Detect which cell encompasses the target text, then output its (x, y) center coordinate. 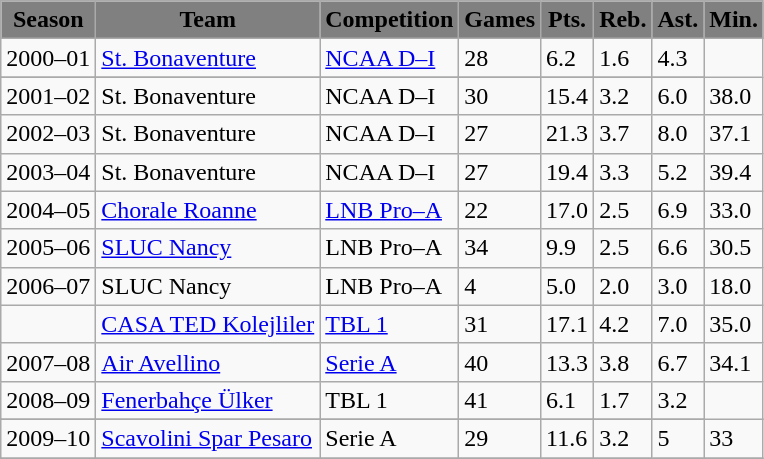
17.1 (568, 324)
Games (500, 20)
Chorale Roanne (208, 210)
CASA TED Kolejliler (208, 324)
39.4 (734, 172)
Competition (390, 20)
9.9 (568, 248)
2002–03 (48, 134)
30 (500, 96)
5.2 (678, 172)
8.0 (678, 134)
6.2 (568, 58)
2008–09 (48, 400)
22 (500, 210)
5.0 (568, 286)
17.0 (568, 210)
1.6 (623, 58)
Team (208, 20)
6.6 (678, 248)
34.1 (734, 362)
1.7 (623, 400)
2009–10 (48, 438)
2003–04 (48, 172)
33.0 (734, 210)
Air Avellino (208, 362)
18.0 (734, 286)
11.6 (568, 438)
3.3 (623, 172)
5 (678, 438)
2005–06 (48, 248)
6.9 (678, 210)
13.3 (568, 362)
Pts. (568, 20)
30.5 (734, 248)
3.7 (623, 134)
2006–07 (48, 286)
3.0 (678, 286)
7.0 (678, 324)
Season (48, 20)
15.4 (568, 96)
4 (500, 286)
2000–01 (48, 58)
2004–05 (48, 210)
19.4 (568, 172)
2007–08 (48, 362)
35.0 (734, 324)
2.0 (623, 286)
31 (500, 324)
38.0 (734, 96)
34 (500, 248)
33 (734, 438)
Reb. (623, 20)
2001–02 (48, 96)
Fenerbahçe Ülker (208, 400)
Min. (734, 20)
4.2 (623, 324)
6.0 (678, 96)
Scavolini Spar Pesaro (208, 438)
41 (500, 400)
6.1 (568, 400)
37.1 (734, 134)
40 (500, 362)
3.8 (623, 362)
4.3 (678, 58)
6.7 (678, 362)
28 (500, 58)
Ast. (678, 20)
21.3 (568, 134)
29 (500, 438)
